Provide the (x, y) coordinate of the cell's center where the given text is located.  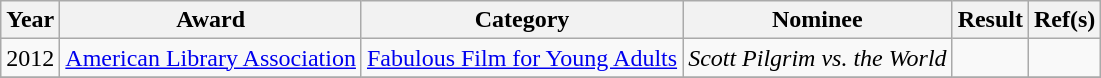
Year (30, 20)
2012 (30, 58)
Result (990, 20)
Scott Pilgrim vs. the World (818, 58)
Award (211, 20)
Fabulous Film for Young Adults (522, 58)
American Library Association (211, 58)
Ref(s) (1065, 20)
Category (522, 20)
Nominee (818, 20)
